From the cell containing the given text, extract its center point as [x, y] coordinate. 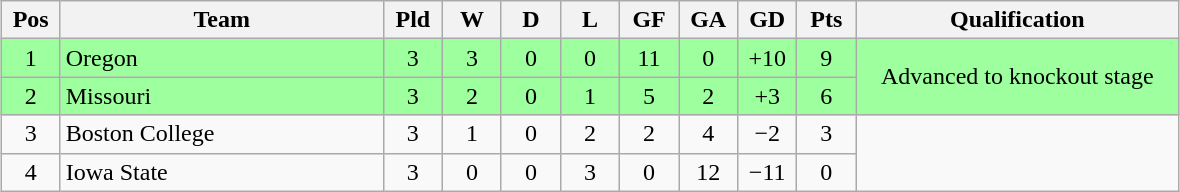
GD [768, 20]
Team [222, 20]
Boston College [222, 134]
Pld [412, 20]
11 [650, 58]
12 [708, 172]
L [590, 20]
−11 [768, 172]
+10 [768, 58]
Pos [30, 20]
GF [650, 20]
Advanced to knockout stage [1018, 77]
D [530, 20]
Missouri [222, 96]
6 [826, 96]
9 [826, 58]
W [472, 20]
Qualification [1018, 20]
Iowa State [222, 172]
−2 [768, 134]
5 [650, 96]
GA [708, 20]
+3 [768, 96]
Oregon [222, 58]
Pts [826, 20]
